Scan for the cell matching the given text and deliver its (X, Y) coordinate at center. 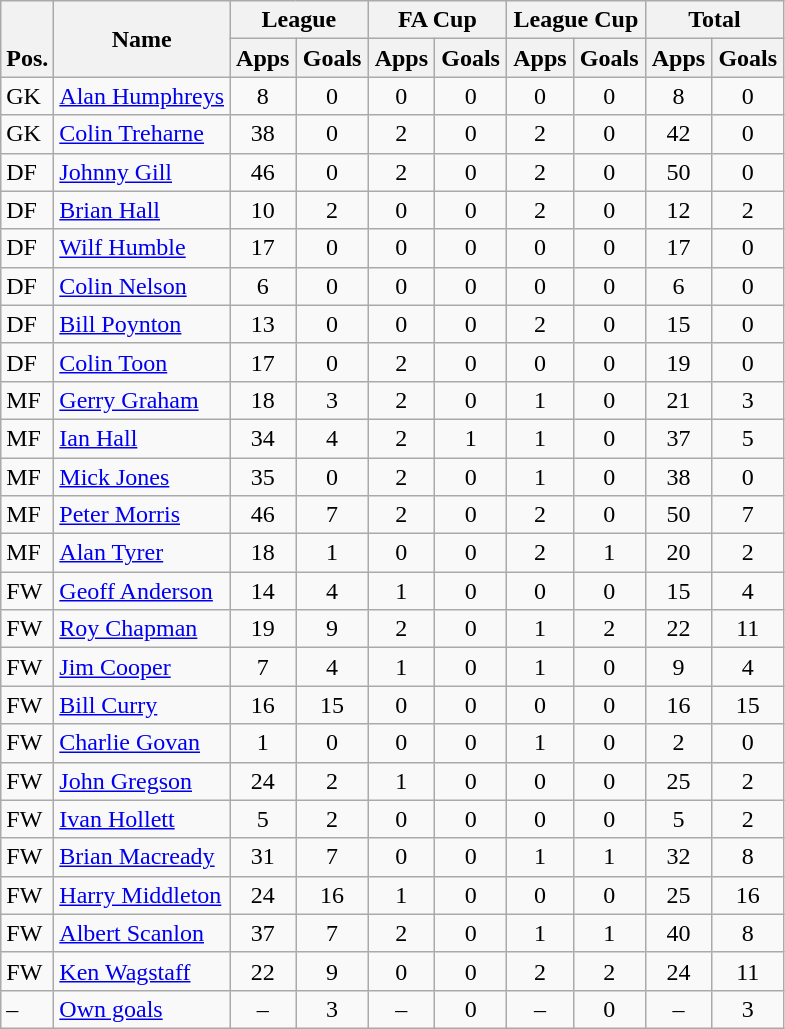
20 (678, 553)
Colin Treharne (142, 134)
Wilf Humble (142, 248)
Colin Toon (142, 362)
Ivan Hollett (142, 819)
42 (678, 134)
Charlie Govan (142, 743)
Ian Hall (142, 438)
Bill Curry (142, 705)
John Gregson (142, 781)
FA Cup (438, 20)
Jim Cooper (142, 667)
Colin Nelson (142, 286)
40 (678, 933)
League (300, 20)
League Cup (576, 20)
Roy Chapman (142, 629)
34 (264, 438)
Albert Scanlon (142, 933)
31 (264, 857)
Johnny Gill (142, 172)
13 (264, 324)
Own goals (142, 1009)
Total (714, 20)
Harry Middleton (142, 895)
Ken Wagstaff (142, 971)
Gerry Graham (142, 400)
Peter Morris (142, 515)
Pos. (28, 39)
32 (678, 857)
14 (264, 591)
21 (678, 400)
Name (142, 39)
12 (678, 210)
Brian Hall (142, 210)
Alan Humphreys (142, 96)
10 (264, 210)
Bill Poynton (142, 324)
Alan Tyrer (142, 553)
35 (264, 477)
Brian Macready (142, 857)
Geoff Anderson (142, 591)
Mick Jones (142, 477)
